Return [x, y] of the center of cell containing provided text 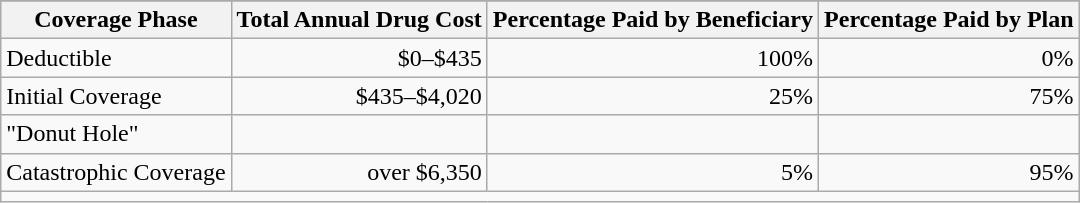
5% [652, 172]
Initial Coverage [116, 96]
Total Annual Drug Cost [359, 20]
Deductible [116, 58]
"Donut Hole" [116, 134]
95% [950, 172]
25% [652, 96]
75% [950, 96]
Coverage Phase [116, 20]
over $6,350 [359, 172]
0% [950, 58]
100% [652, 58]
$0–$435 [359, 58]
$435–$4,020 [359, 96]
Percentage Paid by Beneficiary [652, 20]
Percentage Paid by Plan [950, 20]
Catastrophic Coverage [116, 172]
